Scan for the cell matching the given text and deliver its (x, y) coordinate at center. 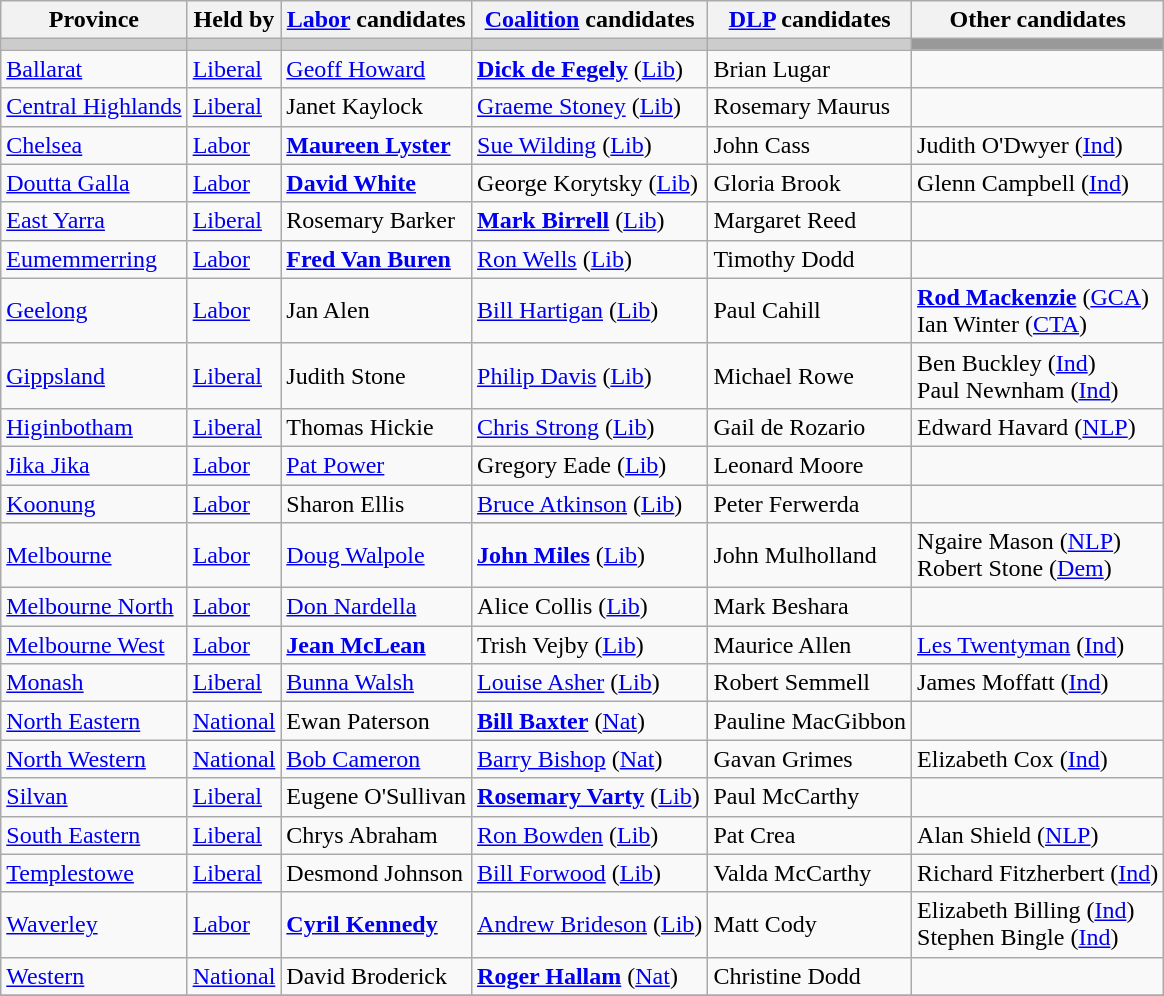
North Eastern (94, 721)
Eugene O'Sullivan (376, 797)
Alan Shield (NLP) (1038, 835)
Barry Bishop (Nat) (590, 759)
Judith Stone (376, 376)
Edward Havard (NLP) (1038, 427)
Gippsland (94, 376)
Gregory Eade (Lib) (590, 465)
Monash (94, 683)
Jika Jika (94, 465)
Matt Cody (810, 924)
Rosemary Maurus (810, 107)
Pauline MacGibbon (810, 721)
Paul McCarthy (810, 797)
John Miles (Lib) (590, 556)
Geoff Howard (376, 69)
Fred Van Buren (376, 259)
Gail de Rozario (810, 427)
Sharon Ellis (376, 503)
Don Nardella (376, 607)
Leonard Moore (810, 465)
Thomas Hickie (376, 427)
Waverley (94, 924)
Melbourne North (94, 607)
Alice Collis (Lib) (590, 607)
David Broderick (376, 976)
Les Twentyman (Ind) (1038, 645)
Coalition candidates (590, 20)
Ron Wells (Lib) (590, 259)
South Eastern (94, 835)
Geelong (94, 310)
Glenn Campbell (Ind) (1038, 183)
Rosemary Varty (Lib) (590, 797)
Silvan (94, 797)
Rosemary Barker (376, 221)
Bill Baxter (Nat) (590, 721)
Pat Crea (810, 835)
Louise Asher (Lib) (590, 683)
Ron Bowden (Lib) (590, 835)
Philip Davis (Lib) (590, 376)
DLP candidates (810, 20)
Ballarat (94, 69)
Bill Hartigan (Lib) (590, 310)
Elizabeth Cox (Ind) (1038, 759)
Janet Kaylock (376, 107)
Eumemmerring (94, 259)
Roger Hallam (Nat) (590, 976)
Koonung (94, 503)
Jean McLean (376, 645)
Paul Cahill (810, 310)
Gavan Grimes (810, 759)
Chrys Abraham (376, 835)
Graeme Stoney (Lib) (590, 107)
Christine Dodd (810, 976)
Gloria Brook (810, 183)
Bunna Walsh (376, 683)
Mark Beshara (810, 607)
James Moffatt (Ind) (1038, 683)
Maureen Lyster (376, 145)
Margaret Reed (810, 221)
Doutta Galla (94, 183)
Western (94, 976)
Other candidates (1038, 20)
Higinbotham (94, 427)
David White (376, 183)
Valda McCarthy (810, 873)
Jan Alen (376, 310)
Robert Semmell (810, 683)
Judith O'Dwyer (Ind) (1038, 145)
Province (94, 20)
Ngaire Mason (NLP) Robert Stone (Dem) (1038, 556)
Bob Cameron (376, 759)
North Western (94, 759)
Ben Buckley (Ind) Paul Newnham (Ind) (1038, 376)
Chris Strong (Lib) (590, 427)
Sue Wilding (Lib) (590, 145)
Cyril Kennedy (376, 924)
Held by (234, 20)
George Korytsky (Lib) (590, 183)
Doug Walpole (376, 556)
John Cass (810, 145)
Timothy Dodd (810, 259)
Peter Ferwerda (810, 503)
Melbourne West (94, 645)
East Yarra (94, 221)
Central Highlands (94, 107)
Brian Lugar (810, 69)
Mark Birrell (Lib) (590, 221)
Dick de Fegely (Lib) (590, 69)
Bruce Atkinson (Lib) (590, 503)
Ewan Paterson (376, 721)
Elizabeth Billing (Ind) Stephen Bingle (Ind) (1038, 924)
Templestowe (94, 873)
Michael Rowe (810, 376)
Trish Vejby (Lib) (590, 645)
Pat Power (376, 465)
Labor candidates (376, 20)
Desmond Johnson (376, 873)
Andrew Brideson (Lib) (590, 924)
Chelsea (94, 145)
Bill Forwood (Lib) (590, 873)
John Mulholland (810, 556)
Rod Mackenzie (GCA) Ian Winter (CTA) (1038, 310)
Melbourne (94, 556)
Richard Fitzherbert (Ind) (1038, 873)
Maurice Allen (810, 645)
